Return the (X, Y) coordinate for the center point of the cell that contains the specified text.  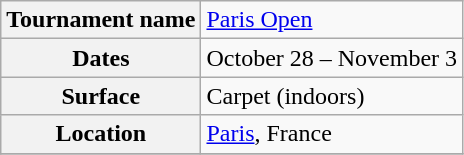
Paris Open (332, 20)
Dates (101, 58)
Surface (101, 96)
Tournament name (101, 20)
Location (101, 134)
October 28 – November 3 (332, 58)
Carpet (indoors) (332, 96)
Paris, France (332, 134)
